Output the [x, y] coordinate of the center of the cell containing the given text.  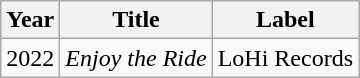
Title [136, 20]
Year [30, 20]
Enjoy the Ride [136, 58]
Label [285, 20]
2022 [30, 58]
LoHi Records [285, 58]
